Capture the cell that displays the provided text and extract its [x, y] central coordinate. 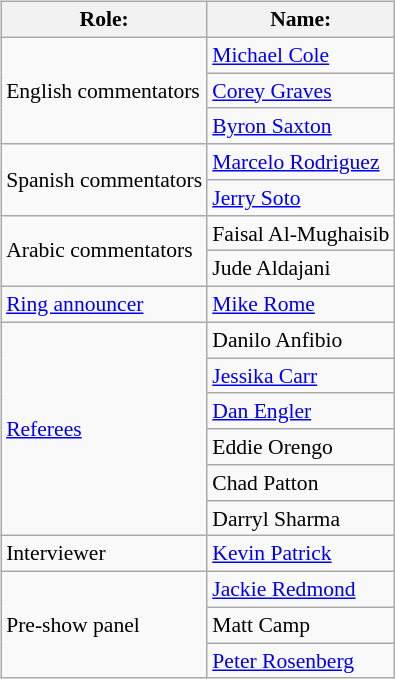
Role: [104, 20]
Matt Camp [300, 625]
Jude Aldajani [300, 269]
Eddie Orengo [300, 447]
Jackie Redmond [300, 590]
Jessika Carr [300, 376]
Arabic commentators [104, 250]
Spanish commentators [104, 180]
Faisal Al-Mughaisib [300, 233]
Michael Cole [300, 55]
Referees [104, 429]
Dan Engler [300, 411]
Mike Rome [300, 305]
Corey Graves [300, 91]
English commentators [104, 90]
Chad Patton [300, 483]
Pre-show panel [104, 626]
Interviewer [104, 554]
Danilo Anfibio [300, 340]
Kevin Patrick [300, 554]
Marcelo Rodriguez [300, 162]
Peter Rosenberg [300, 661]
Byron Saxton [300, 126]
Jerry Soto [300, 198]
Ring announcer [104, 305]
Name: [300, 20]
Darryl Sharma [300, 518]
